Pinpoint the cell where the given text exists, returning its (x, y) midpoint coordinate. 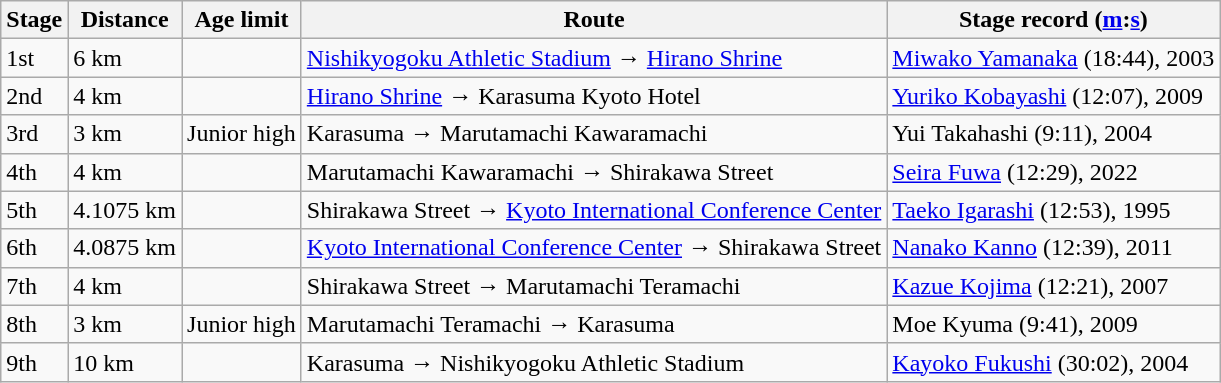
Stage (34, 20)
Nishikyogoku Athletic Stadium → Hirano Shrine (594, 58)
2nd (34, 96)
Yui Takahashi (9:11), 2004 (1054, 134)
6th (34, 248)
4.0875 km (125, 248)
1st (34, 58)
10 km (125, 362)
Moe Kyuma (9:41), 2009 (1054, 324)
Yuriko Kobayashi (12:07), 2009 (1054, 96)
7th (34, 286)
6 km (125, 58)
3rd (34, 134)
Hirano Shrine → Karasuma Kyoto Hotel (594, 96)
Karasuma → Nishikyogoku Athletic Stadium (594, 362)
Nanako Kanno (12:39), 2011 (1054, 248)
Age limit (242, 20)
Miwako Yamanaka (18:44), 2003 (1054, 58)
8th (34, 324)
Kayoko Fukushi (30:02), 2004 (1054, 362)
Kyoto International Conference Center → Shirakawa Street (594, 248)
Seira Fuwa (12:29), 2022 (1054, 172)
9th (34, 362)
Stage record (m:s) (1054, 20)
Karasuma → Marutamachi Kawaramachi (594, 134)
Shirakawa Street → Kyoto International Conference Center (594, 210)
Shirakawa Street → Marutamachi Teramachi (594, 286)
Route (594, 20)
Marutamachi Teramachi → Karasuma (594, 324)
Taeko Igarashi (12:53), 1995 (1054, 210)
4.1075 km (125, 210)
5th (34, 210)
Marutamachi Kawaramachi → Shirakawa Street (594, 172)
Kazue Kojima (12:21), 2007 (1054, 286)
Distance (125, 20)
4th (34, 172)
